Extract the (x, y) coordinate from the center of the cell holding the provided text.  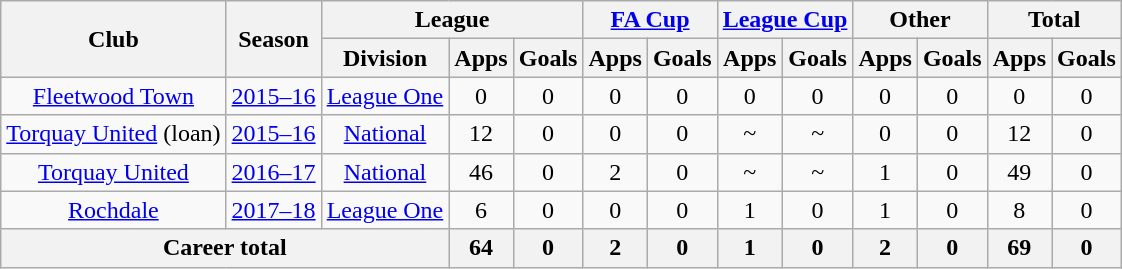
2016–17 (274, 172)
Season (274, 39)
8 (1019, 210)
49 (1019, 172)
Torquay United (loan) (114, 134)
FA Cup (650, 20)
Torquay United (114, 172)
69 (1019, 248)
2017–18 (274, 210)
Total (1054, 20)
6 (481, 210)
League (452, 20)
64 (481, 248)
Fleetwood Town (114, 96)
46 (481, 172)
League Cup (785, 20)
Division (385, 58)
Club (114, 39)
Career total (225, 248)
Other (920, 20)
Rochdale (114, 210)
